From the cell containing the given text, extract its center point as (X, Y) coordinate. 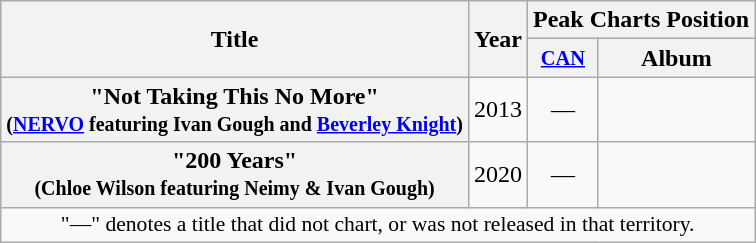
Album (676, 58)
Year (498, 39)
"200 Years"(Chloe Wilson featuring Neimy & Ivan Gough) (235, 174)
Peak Charts Position (640, 20)
"Not Taking This No More"(NERVO featuring Ivan Gough and Beverley Knight) (235, 110)
Title (235, 39)
CAN (562, 58)
2013 (498, 110)
2020 (498, 174)
"—" denotes a title that did not chart, or was not released in that territory. (378, 225)
